Find where the given text appears and provide that cell's center as [X, Y] coordinate. 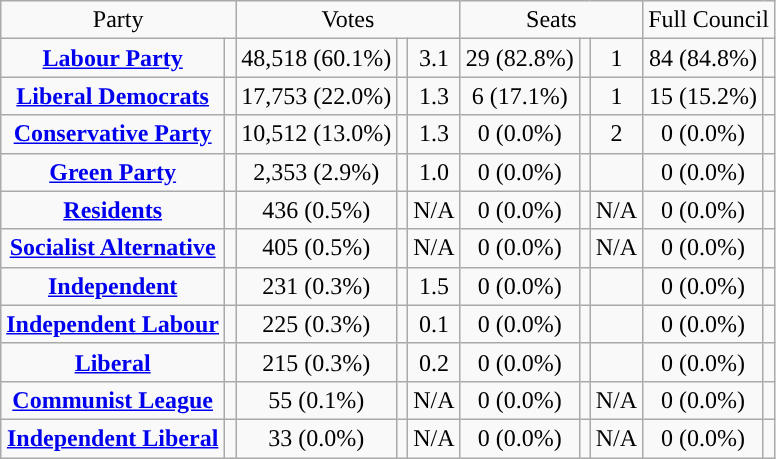
225 (0.3%) [316, 324]
0.2 [434, 362]
Liberal [113, 362]
Seats [552, 20]
3.1 [434, 58]
Labour Party [113, 58]
17,753 (22.0%) [316, 96]
84 (84.8%) [704, 58]
0.1 [434, 324]
Independent Liberal [113, 438]
55 (0.1%) [316, 400]
Green Party [113, 172]
Full Council [709, 20]
2,353 (2.9%) [316, 172]
1.0 [434, 172]
Communist League [113, 400]
29 (82.8%) [520, 58]
6 (17.1%) [520, 96]
15 (15.2%) [704, 96]
Votes [348, 20]
33 (0.0%) [316, 438]
Residents [113, 210]
436 (0.5%) [316, 210]
Socialist Alternative [113, 248]
10,512 (13.0%) [316, 134]
215 (0.3%) [316, 362]
Independent Labour [113, 324]
48,518 (60.1%) [316, 58]
Conservative Party [113, 134]
2 [616, 134]
Party [118, 20]
405 (0.5%) [316, 248]
Liberal Democrats [113, 96]
1.5 [434, 286]
Independent [113, 286]
231 (0.3%) [316, 286]
